Pinpoint the cell where the given text exists, returning its (X, Y) midpoint coordinate. 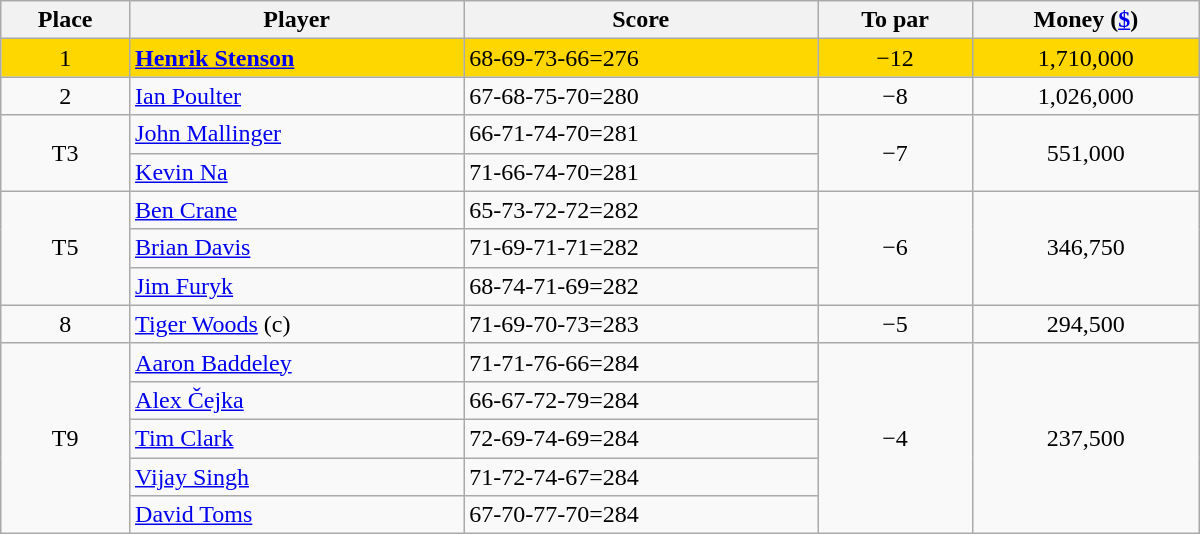
−8 (896, 96)
1,026,000 (1086, 96)
68-69-73-66=276 (641, 58)
294,500 (1086, 324)
65-73-72-72=282 (641, 210)
−6 (896, 248)
2 (66, 96)
Aaron Baddeley (297, 362)
71-69-71-71=282 (641, 248)
68-74-71-69=282 (641, 286)
David Toms (297, 515)
−12 (896, 58)
551,000 (1086, 153)
71-72-74-67=284 (641, 477)
Jim Furyk (297, 286)
T3 (66, 153)
Place (66, 20)
66-67-72-79=284 (641, 400)
Tim Clark (297, 438)
67-68-75-70=280 (641, 96)
346,750 (1086, 248)
To par (896, 20)
Ben Crane (297, 210)
Ian Poulter (297, 96)
72-69-74-69=284 (641, 438)
John Mallinger (297, 134)
1,710,000 (1086, 58)
Player (297, 20)
−5 (896, 324)
66-71-74-70=281 (641, 134)
237,500 (1086, 438)
Money ($) (1086, 20)
71-66-74-70=281 (641, 172)
Tiger Woods (c) (297, 324)
−7 (896, 153)
71-71-76-66=284 (641, 362)
T9 (66, 438)
Alex Čejka (297, 400)
Henrik Stenson (297, 58)
Brian Davis (297, 248)
67-70-77-70=284 (641, 515)
Score (641, 20)
T5 (66, 248)
8 (66, 324)
71-69-70-73=283 (641, 324)
Kevin Na (297, 172)
1 (66, 58)
Vijay Singh (297, 477)
−4 (896, 438)
